Scan for the cell matching the given text and deliver its [X, Y] coordinate at center. 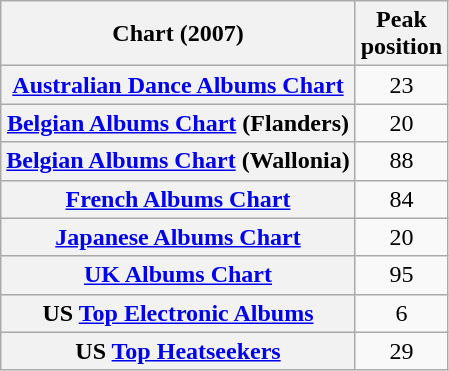
UK Albums Chart [178, 275]
Australian Dance Albums Chart [178, 85]
Chart (2007) [178, 34]
Peakposition [401, 34]
23 [401, 85]
Belgian Albums Chart (Flanders) [178, 123]
95 [401, 275]
US Top Electronic Albums [178, 313]
Belgian Albums Chart (Wallonia) [178, 161]
US Top Heatseekers [178, 351]
6 [401, 313]
Japanese Albums Chart [178, 237]
88 [401, 161]
84 [401, 199]
29 [401, 351]
French Albums Chart [178, 199]
